For the text-containing cell, return its midpoint in [x, y] coordinate format. 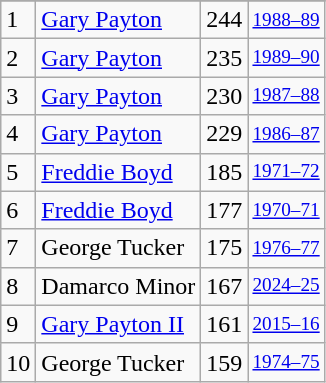
167 [224, 286]
185 [224, 172]
2024–25 [286, 286]
2015–16 [286, 324]
244 [224, 20]
5 [18, 172]
7 [18, 248]
1974–75 [286, 362]
1 [18, 20]
159 [224, 362]
1970–71 [286, 210]
Damarco Minor [118, 286]
3 [18, 96]
6 [18, 210]
177 [224, 210]
1986–87 [286, 134]
1987–88 [286, 96]
235 [224, 58]
161 [224, 324]
10 [18, 362]
2 [18, 58]
1989–90 [286, 58]
175 [224, 248]
1988–89 [286, 20]
4 [18, 134]
229 [224, 134]
8 [18, 286]
230 [224, 96]
1971–72 [286, 172]
Gary Payton II [118, 324]
1976–77 [286, 248]
9 [18, 324]
